Find where the given text appears and provide that cell's center as [x, y] coordinate. 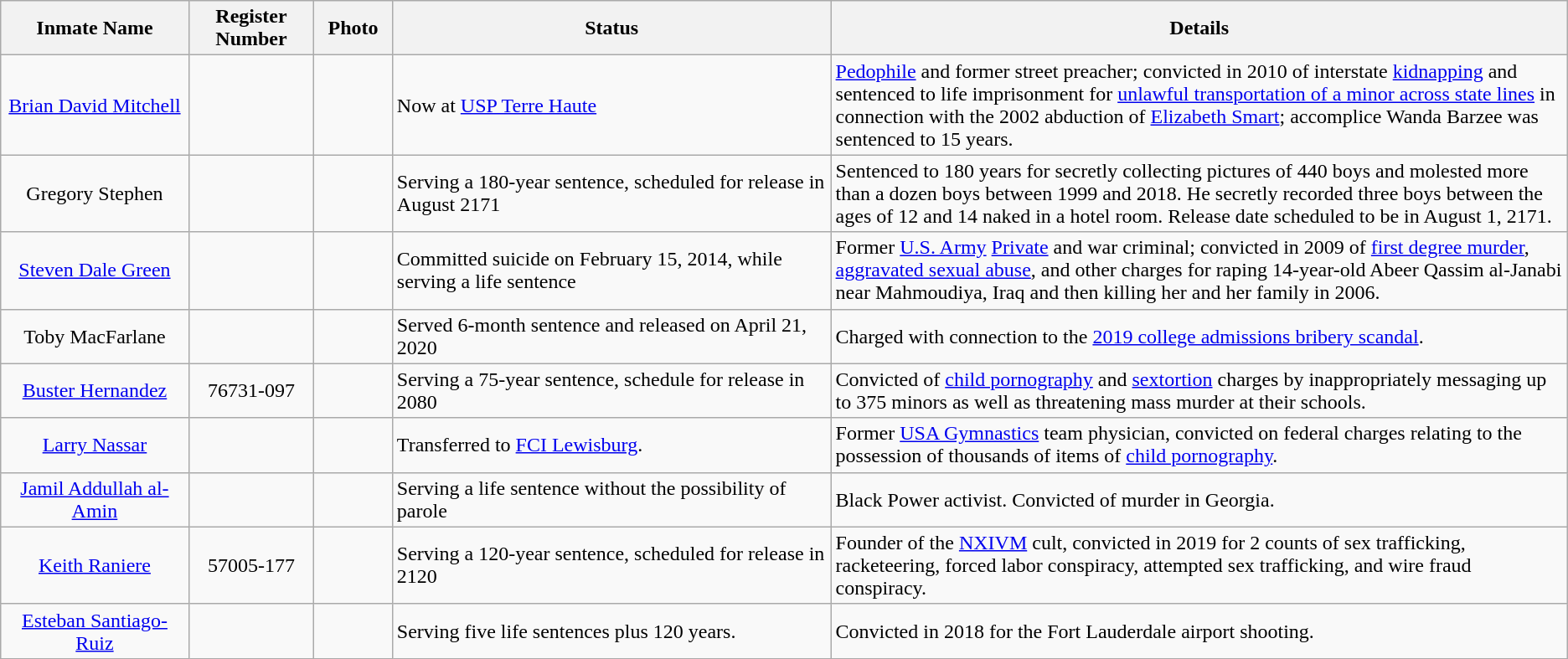
Black Power activist. Convicted of murder in Georgia. [1199, 499]
Gregory Stephen [95, 193]
Served 6-month sentence and released on April 21, 2020 [611, 337]
Toby MacFarlane [95, 337]
Serving a 180-year sentence, scheduled for release in August 2171 [611, 193]
Convicted in 2018 for the Fort Lauderdale airport shooting. [1199, 631]
57005-177 [251, 565]
Transferred to FCI Lewisburg. [611, 445]
Keith Raniere [95, 565]
Serving a life sentence without the possibility of parole [611, 499]
Brian David Mitchell [95, 106]
Serving a 75-year sentence, schedule for release in 2080 [611, 390]
Esteban Santiago-Ruiz [95, 631]
Serving five life sentences plus 120 years. [611, 631]
Jamil Addullah al-Amin [95, 499]
Now at USP Terre Haute [611, 106]
Photo [353, 28]
Former USA Gymnastics team physician, convicted on federal charges relating to the possession of thousands of items of child pornography. [1199, 445]
Larry Nassar [95, 445]
Steven Dale Green [95, 270]
Register Number [251, 28]
76731-097 [251, 390]
Inmate Name [95, 28]
Serving a 120-year sentence, scheduled for release in 2120 [611, 565]
Details [1199, 28]
Status [611, 28]
Charged with connection to the 2019 college admissions bribery scandal. [1199, 337]
Committed suicide on February 15, 2014, while serving a life sentence [611, 270]
Buster Hernandez [95, 390]
